Detect which cell encompasses the target text, then output its [X, Y] center coordinate. 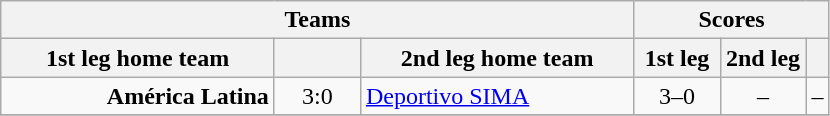
2nd leg home team [497, 58]
3–0 [677, 96]
2nd leg [763, 58]
Deportivo SIMA [497, 96]
Scores [732, 20]
1st leg [677, 58]
3:0 [317, 96]
Teams [318, 20]
América Latina [138, 96]
1st leg home team [138, 58]
